Determine the (X, Y) coordinate at the center of the cell enclosing the given text.  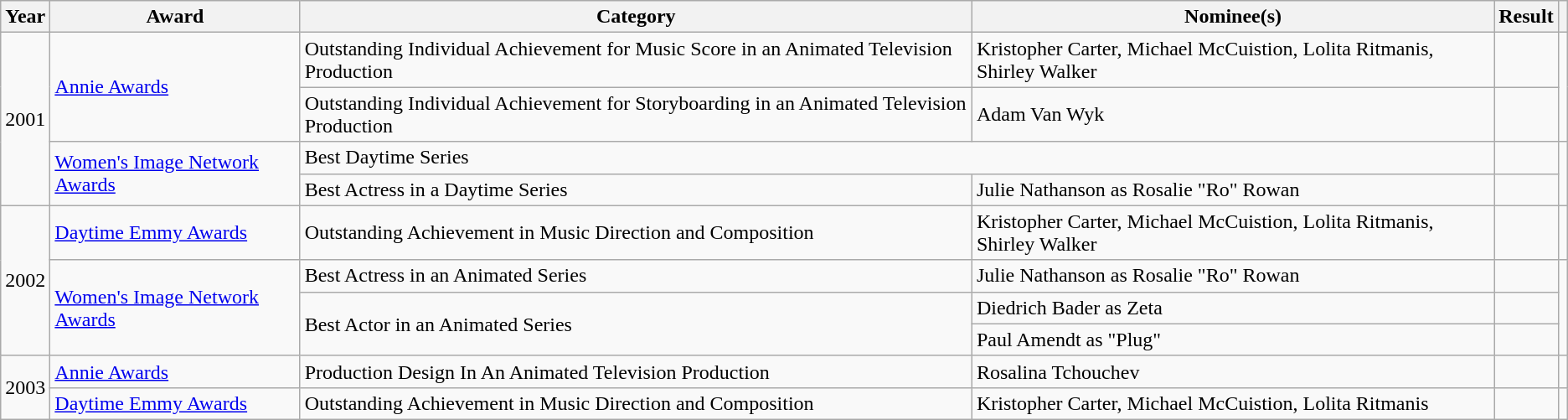
Diedrich Bader as Zeta (1233, 308)
Paul Amendt as "Plug" (1233, 340)
Best Actress in a Daytime Series (636, 189)
2002 (25, 280)
Award (175, 17)
Result (1526, 17)
Nominee(s) (1233, 17)
Category (636, 17)
Kristopher Carter, Michael McCuistion, Lolita Ritmanis (1233, 403)
Outstanding Individual Achievement for Music Score in an Animated Television Production (636, 60)
Year (25, 17)
Production Design In An Animated Television Production (636, 371)
Rosalina Tchouchev (1233, 371)
2001 (25, 119)
Best Actress in an Animated Series (636, 276)
2003 (25, 387)
Best Actor in an Animated Series (636, 324)
Outstanding Individual Achievement for Storyboarding in an Animated Television Production (636, 114)
Adam Van Wyk (1233, 114)
Best Daytime Series (897, 158)
